Provide the (x, y) coordinate of the cell's center where the given text is located.  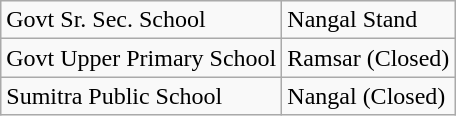
Ramsar (Closed) (368, 58)
Govt Upper Primary School (142, 58)
Nangal Stand (368, 20)
Nangal (Closed) (368, 96)
Govt Sr. Sec. School (142, 20)
Sumitra Public School (142, 96)
